Capture the cell that displays the provided text and extract its (X, Y) central coordinate. 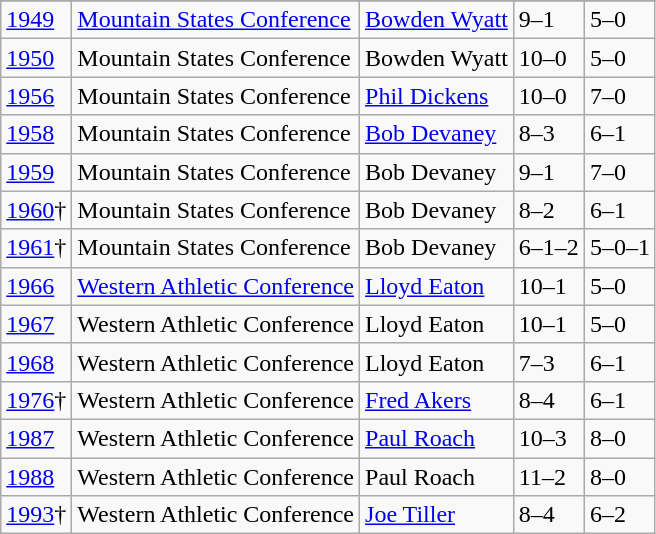
Joe Tiller (437, 515)
1959 (36, 172)
1956 (36, 96)
Fred Akers (437, 400)
8–3 (548, 134)
1960† (36, 210)
1976† (36, 400)
6–2 (620, 515)
1949 (36, 20)
8–2 (548, 210)
1993† (36, 515)
1988 (36, 477)
5–0–1 (620, 248)
1961† (36, 248)
1950 (36, 58)
1967 (36, 324)
11–2 (548, 477)
1966 (36, 286)
10–3 (548, 438)
1987 (36, 438)
1958 (36, 134)
7–3 (548, 362)
6–1–2 (548, 248)
1968 (36, 362)
Phil Dickens (437, 96)
